Output the [X, Y] coordinate of the center of the cell containing the given text.  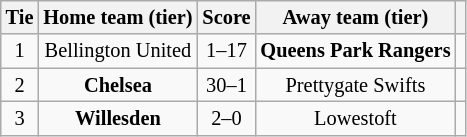
Score [226, 17]
30–1 [226, 85]
Prettygate Swifts [355, 85]
Queens Park Rangers [355, 51]
1–17 [226, 51]
Lowestoft [355, 118]
Bellington United [118, 51]
2 [20, 85]
Tie [20, 17]
2–0 [226, 118]
3 [20, 118]
Chelsea [118, 85]
1 [20, 51]
Willesden [118, 118]
Away team (tier) [355, 17]
Home team (tier) [118, 17]
